Pinpoint the cell where the given text exists, returning its (X, Y) midpoint coordinate. 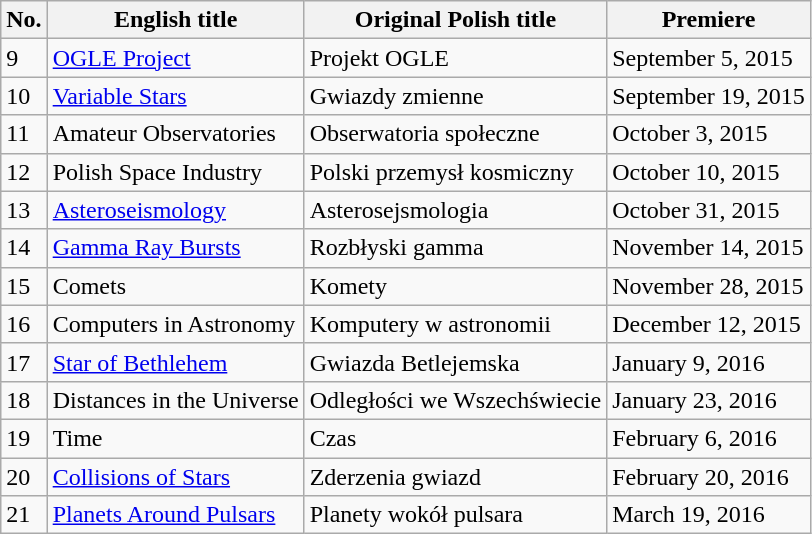
20 (24, 477)
19 (24, 438)
Komputery w astronomii (456, 324)
Amateur Observatories (176, 134)
Star of Bethlehem (176, 362)
February 20, 2016 (709, 477)
OGLE Project (176, 58)
21 (24, 515)
Comets (176, 286)
January 9, 2016 (709, 362)
November 28, 2015 (709, 286)
17 (24, 362)
Collisions of Stars (176, 477)
18 (24, 400)
10 (24, 96)
Planety wokół pulsara (456, 515)
October 10, 2015 (709, 172)
Komety (456, 286)
January 23, 2016 (709, 400)
English title (176, 20)
Original Polish title (456, 20)
Planets Around Pulsars (176, 515)
9 (24, 58)
March 19, 2016 (709, 515)
September 19, 2015 (709, 96)
Polish Space Industry (176, 172)
Premiere (709, 20)
11 (24, 134)
Time (176, 438)
Distances in the Universe (176, 400)
16 (24, 324)
Asterosejsmologia (456, 210)
Obserwatoria społeczne (456, 134)
Variable Stars (176, 96)
September 5, 2015 (709, 58)
Odległości we Wszechświecie (456, 400)
Projekt OGLE (456, 58)
Gwiazdy zmienne (456, 96)
December 12, 2015 (709, 324)
Gamma Ray Bursts (176, 248)
Rozbłyski gamma (456, 248)
14 (24, 248)
15 (24, 286)
No. (24, 20)
Computers in Astronomy (176, 324)
Polski przemysł kosmiczny (456, 172)
November 14, 2015 (709, 248)
Asteroseismology (176, 210)
13 (24, 210)
February 6, 2016 (709, 438)
Gwiazda Betlejemska (456, 362)
October 31, 2015 (709, 210)
October 3, 2015 (709, 134)
12 (24, 172)
Zderzenia gwiazd (456, 477)
Czas (456, 438)
